Scan for the cell matching the given text and deliver its (X, Y) coordinate at center. 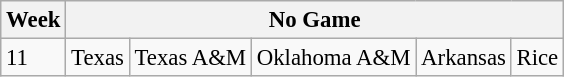
Week (34, 20)
Texas A&M (190, 58)
Rice (537, 58)
Texas (98, 58)
No Game (315, 20)
Oklahoma A&M (333, 58)
11 (34, 58)
Arkansas (464, 58)
